Capture the cell that displays the provided text and extract its (X, Y) central coordinate. 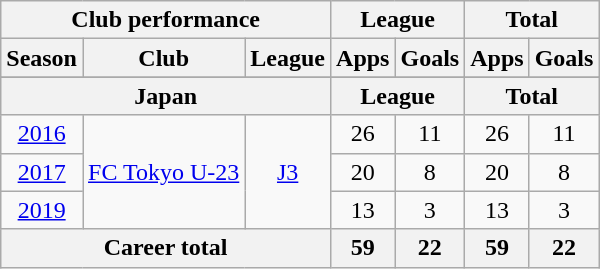
Club (163, 58)
Japan (166, 96)
Career total (166, 248)
2017 (42, 172)
J3 (288, 172)
Season (42, 58)
Club performance (166, 20)
2016 (42, 134)
FC Tokyo U-23 (163, 172)
2019 (42, 210)
